Return the (X, Y) coordinate for the center point of the cell that contains the specified text.  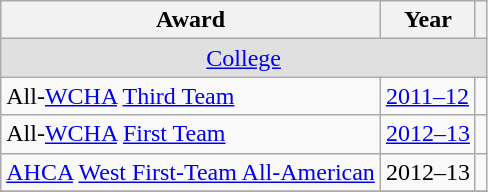
All-WCHA Third Team (191, 96)
Year (428, 20)
Award (191, 20)
College (244, 58)
2011–12 (428, 96)
All-WCHA First Team (191, 134)
AHCA West First-Team All-American (191, 172)
